Return (x, y) of the center of cell containing provided text 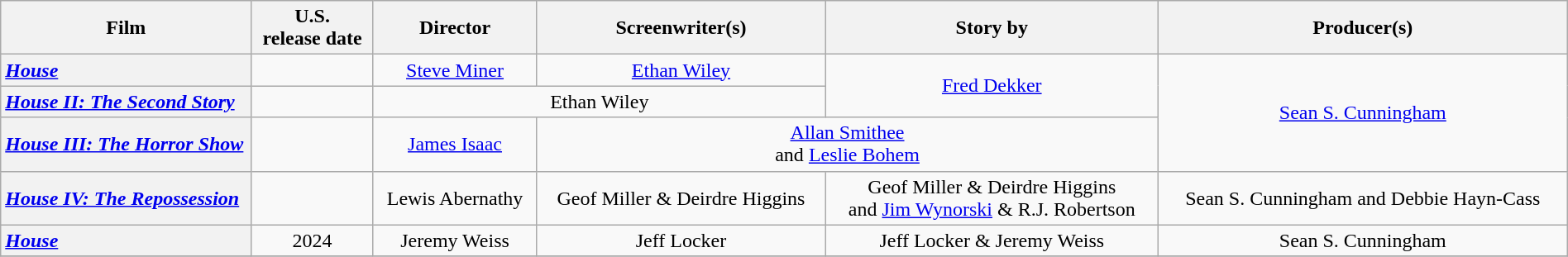
Story by (992, 28)
House III: The Horror Show (126, 144)
Jeremy Weiss (455, 240)
Lewis Abernathy (455, 198)
Sean S. Cunningham and Debbie Hayn-Cass (1363, 198)
Film (126, 28)
Fred Dekker (992, 86)
Jeff Locker & Jeremy Weiss (992, 240)
James Isaac (455, 144)
Director (455, 28)
Allan Smitheeand Leslie Bohem (848, 144)
Producer(s) (1363, 28)
Geof Miller & Deirdre Higginsand Jim Wynorski & R.J. Robertson (992, 198)
2024 (313, 240)
Steve Miner (455, 70)
U.S.release date (313, 28)
House IV: The Repossession (126, 198)
Screenwriter(s) (681, 28)
Geof Miller & Deirdre Higgins (681, 198)
House II: The Second Story (126, 102)
Jeff Locker (681, 240)
